Locate the cell with the specified text and output its [x, y] center coordinate. 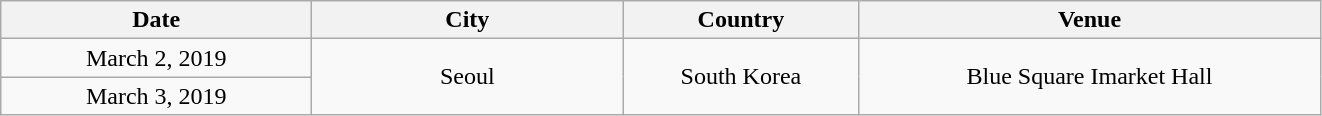
South Korea [741, 77]
March 3, 2019 [156, 96]
Venue [1090, 20]
Country [741, 20]
March 2, 2019 [156, 58]
Blue Square Imarket Hall [1090, 77]
City [468, 20]
Seoul [468, 77]
Date [156, 20]
